Find where the given text appears and provide that cell's center as [x, y] coordinate. 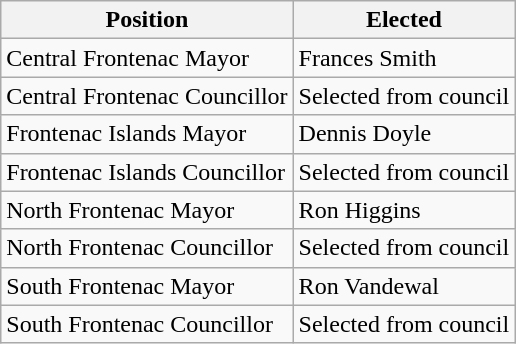
North Frontenac Mayor [147, 210]
Ron Higgins [404, 210]
Dennis Doyle [404, 134]
Ron Vandewal [404, 286]
Central Frontenac Mayor [147, 58]
Position [147, 20]
South Frontenac Councillor [147, 324]
Frontenac Islands Councillor [147, 172]
North Frontenac Councillor [147, 248]
Elected [404, 20]
Frances Smith [404, 58]
Central Frontenac Councillor [147, 96]
South Frontenac Mayor [147, 286]
Frontenac Islands Mayor [147, 134]
